Pinpoint the cell where the given text exists, returning its [X, Y] midpoint coordinate. 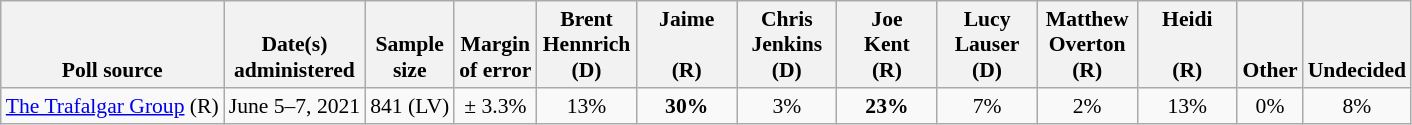
7% [987, 106]
Jaime(R) [687, 44]
Samplesize [410, 44]
Poll source [112, 44]
June 5–7, 2021 [294, 106]
MatthewOverton(R) [1087, 44]
30% [687, 106]
The Trafalgar Group (R) [112, 106]
JoeKent(R) [887, 44]
Other [1270, 44]
LucyLauser(D) [987, 44]
Undecided [1357, 44]
Heidi(R) [1187, 44]
Date(s)administered [294, 44]
841 (LV) [410, 106]
Marginof error [495, 44]
0% [1270, 106]
3% [787, 106]
8% [1357, 106]
ChrisJenkins(D) [787, 44]
2% [1087, 106]
23% [887, 106]
BrentHennrich(D) [586, 44]
± 3.3% [495, 106]
